Provide the [X, Y] coordinate of the cell's center where the given text is located.  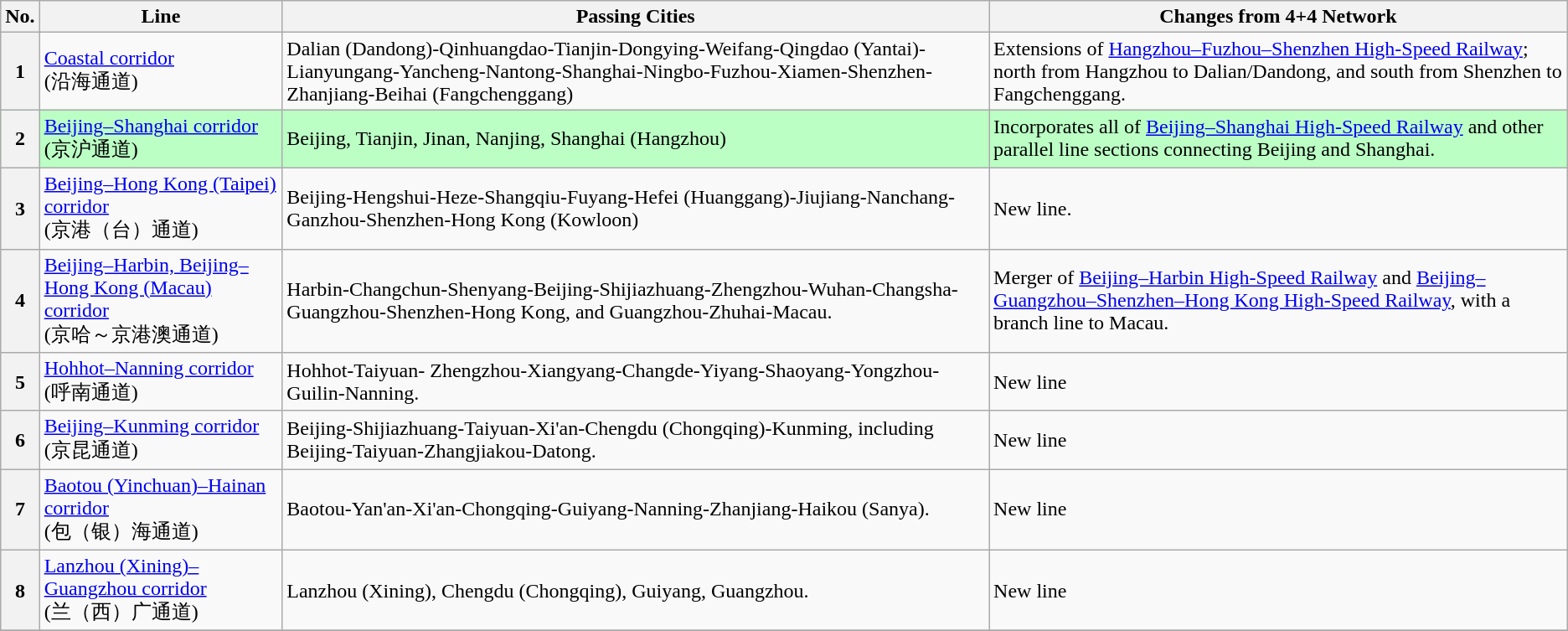
Merger of Beijing–Harbin High-Speed Railway and Beijing–Guangzhou–Shenzhen–Hong Kong High-Speed Railway, with a branch line to Macau. [1278, 301]
Extensions of Hangzhou–Fuzhou–Shenzhen High-Speed Railway; north from Hangzhou to Dalian/Dandong, and south from Shenzhen to Fangchenggang. [1278, 71]
Beijing–Shanghai corridor(京沪通道) [161, 139]
Lanzhou (Xining)–Guangzhou corridor(兰（西）广通道) [161, 590]
6 [20, 440]
Hohhot-Taiyuan- Zhengzhou-Xiangyang-Changde-Yiyang-Shaoyang-Yongzhou-Guilin-Nanning. [636, 382]
Harbin-Changchun-Shenyang-Beijing-Shijiazhuang-Zhengzhou-Wuhan-Changsha-Guangzhou-Shenzhen-Hong Kong, and Guangzhou-Zhuhai-Macau. [636, 301]
Coastal corridor (沿海通道) [161, 71]
3 [20, 208]
4 [20, 301]
Hohhot–Nanning corridor(呼南通道) [161, 382]
2 [20, 139]
Beijing-Shijiazhuang-Taiyuan-Xi'an-Chengdu (Chongqing)-Kunming, including Beijing-Taiyuan-Zhangjiakou-Datong. [636, 440]
Beijing-Hengshui-Heze-Shangqiu-Fuyang-Hefei (Huanggang)-Jiujiang-Nanchang-Ganzhou-Shenzhen-Hong Kong (Kowloon) [636, 208]
Beijing, Tianjin, Jinan, Nanjing, Shanghai (Hangzhou) [636, 139]
8 [20, 590]
Baotou-Yan'an-Xi'an-Chongqing-Guiyang-Nanning-Zhanjiang-Haikou (Sanya). [636, 509]
Beijing–Kunming corridor(京昆通道) [161, 440]
Changes from 4+4 Network [1278, 17]
Passing Cities [636, 17]
1 [20, 71]
Beijing–Harbin, Beijing–Hong Kong (Macau) corridor(京哈～京港澳通道) [161, 301]
No. [20, 17]
New line. [1278, 208]
Baotou (Yinchuan)–Hainan corridor(包（银）海通道) [161, 509]
Incorporates all of Beijing–Shanghai High-Speed Railway and other parallel line sections connecting Beijing and Shanghai. [1278, 139]
Lanzhou (Xining), Chengdu (Chongqing), Guiyang, Guangzhou. [636, 590]
5 [20, 382]
Beijing–Hong Kong (Taipei) corridor(京港（台）通道) [161, 208]
Line [161, 17]
7 [20, 509]
